Locate the cell with the specified text and output its (x, y) center coordinate. 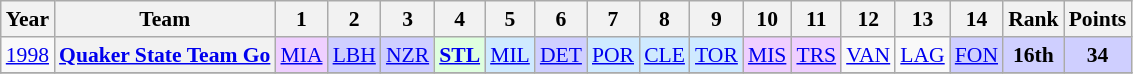
9 (716, 19)
VAN (868, 55)
DET (561, 55)
10 (768, 19)
12 (868, 19)
MIL (510, 55)
MIA (301, 55)
1998 (28, 55)
6 (561, 19)
3 (408, 19)
14 (976, 19)
16th (1034, 55)
Team (164, 19)
MIS (768, 55)
8 (664, 19)
POR (613, 55)
TRS (816, 55)
Points (1098, 19)
Rank (1034, 19)
4 (460, 19)
11 (816, 19)
34 (1098, 55)
5 (510, 19)
7 (613, 19)
Year (28, 19)
2 (354, 19)
NZR (408, 55)
FON (976, 55)
13 (922, 19)
Quaker State Team Go (164, 55)
1 (301, 19)
STL (460, 55)
LBH (354, 55)
TOR (716, 55)
CLE (664, 55)
LAG (922, 55)
